From the cell containing the given text, extract its center point as (X, Y) coordinate. 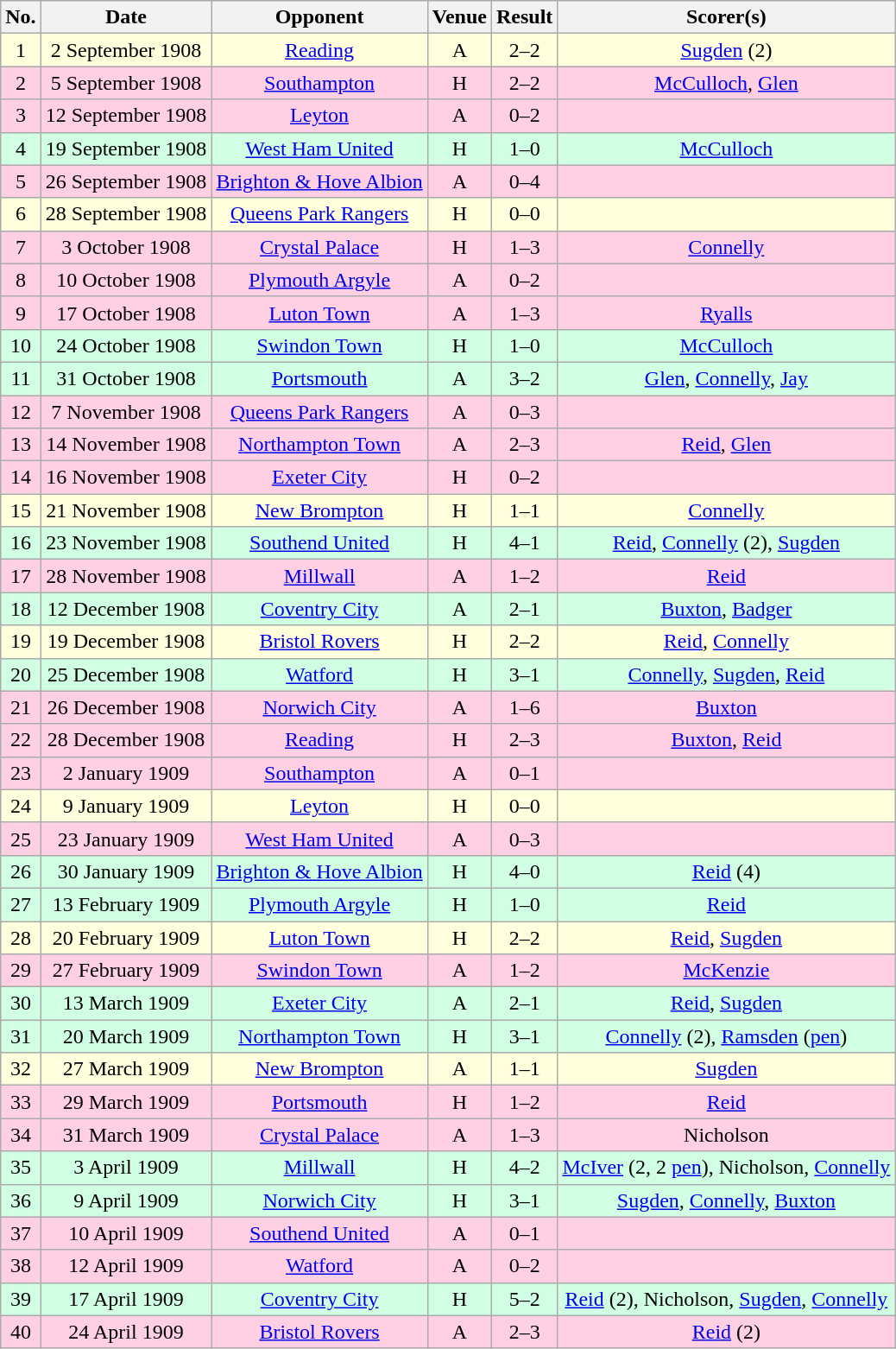
12 April 1909 (126, 1266)
17 April 1909 (126, 1299)
2 September 1908 (126, 50)
McCulloch, Glen (727, 83)
0–4 (524, 181)
10 April 1909 (126, 1233)
26 (21, 871)
Ryalls (727, 313)
13 March 1909 (126, 1004)
7 November 1908 (126, 412)
36 (21, 1200)
3–2 (524, 378)
24 October 1908 (126, 345)
2 (21, 83)
28 September 1908 (126, 214)
Buxton, Reid (727, 740)
19 (21, 642)
29 (21, 971)
Venue (459, 17)
10 (21, 345)
23 (21, 773)
14 November 1908 (126, 445)
3 (21, 116)
8 (21, 280)
21 (21, 707)
9 (21, 313)
1–6 (524, 707)
16 November 1908 (126, 478)
Sugden (2) (727, 50)
12 December 1908 (126, 609)
Reid, Connelly (727, 642)
28 December 1908 (126, 740)
20 February 1909 (126, 937)
27 February 1909 (126, 971)
Reid (4) (727, 871)
Reid, Glen (727, 445)
27 March 1909 (126, 1069)
McIver (2, 2 pen), Nicholson, Connelly (727, 1168)
20 March 1909 (126, 1036)
12 (21, 412)
23 November 1908 (126, 543)
Sugden, Connelly, Buxton (727, 1200)
Connelly, Sugden, Reid (727, 674)
16 (21, 543)
Reid (2), Nicholson, Sugden, Connelly (727, 1299)
Glen, Connelly, Jay (727, 378)
15 (21, 510)
2 January 1909 (126, 773)
32 (21, 1069)
Reid, Connelly (2), Sugden (727, 543)
27 (21, 904)
Scorer(s) (727, 17)
12 September 1908 (126, 116)
30 (21, 1004)
31 (21, 1036)
19 December 1908 (126, 642)
Connelly (2), Ramsden (pen) (727, 1036)
20 (21, 674)
9 April 1909 (126, 1200)
26 September 1908 (126, 181)
Nicholson (727, 1135)
31 October 1908 (126, 378)
Buxton (727, 707)
40 (21, 1332)
Date (126, 17)
6 (21, 214)
24 (21, 806)
5 (21, 181)
Buxton, Badger (727, 609)
3 April 1909 (126, 1168)
1 (21, 50)
25 December 1908 (126, 674)
37 (21, 1233)
3 October 1908 (126, 247)
39 (21, 1299)
29 March 1909 (126, 1102)
Reid (2) (727, 1332)
Sugden (727, 1069)
24 April 1909 (126, 1332)
5 September 1908 (126, 83)
17 (21, 576)
28 (21, 937)
22 (21, 740)
28 November 1908 (126, 576)
Result (524, 17)
31 March 1909 (126, 1135)
19 September 1908 (126, 149)
Opponent (319, 17)
14 (21, 478)
17 October 1908 (126, 313)
4–0 (524, 871)
4–1 (524, 543)
25 (21, 839)
35 (21, 1168)
7 (21, 247)
11 (21, 378)
5–2 (524, 1299)
4–2 (524, 1168)
33 (21, 1102)
21 November 1908 (126, 510)
26 December 1908 (126, 707)
4 (21, 149)
23 January 1909 (126, 839)
9 January 1909 (126, 806)
18 (21, 609)
McKenzie (727, 971)
13 February 1909 (126, 904)
13 (21, 445)
30 January 1909 (126, 871)
No. (21, 17)
10 October 1908 (126, 280)
34 (21, 1135)
38 (21, 1266)
